For the text-containing cell, return its midpoint in [x, y] coordinate format. 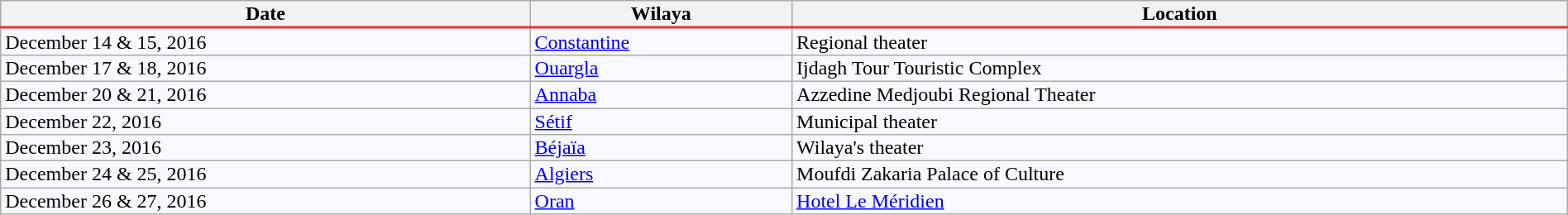
Wilaya [661, 15]
December 20 & 21, 2016 [265, 94]
Béjaïa [661, 148]
Hotel Le Méridien [1180, 201]
Wilaya's theater [1180, 148]
Constantine [661, 41]
Annaba [661, 94]
Azzedine Medjoubi Regional Theater [1180, 94]
Ijdagh Tour Touristic Complex [1180, 68]
Regional theater [1180, 41]
December 24 & 25, 2016 [265, 174]
December 14 & 15, 2016 [265, 41]
Sétif [661, 121]
December 17 & 18, 2016 [265, 68]
December 23, 2016 [265, 148]
Ouargla [661, 68]
December 22, 2016 [265, 121]
December 26 & 27, 2016 [265, 201]
Location [1180, 15]
Algiers [661, 174]
Moufdi Zakaria Palace of Culture [1180, 174]
Date [265, 15]
Oran [661, 201]
Municipal theater [1180, 121]
